Output the [X, Y] coordinate of the center of the cell containing the given text.  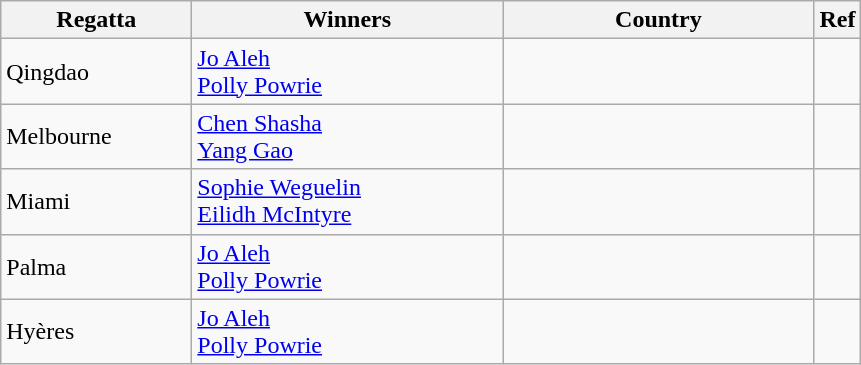
Chen ShashaYang Gao [348, 136]
Melbourne [96, 136]
Hyères [96, 332]
Sophie WeguelinEilidh McIntyre [348, 202]
Regatta [96, 20]
Miami [96, 202]
Country [658, 20]
Ref [838, 20]
Palma [96, 266]
Qingdao [96, 72]
Winners [348, 20]
